Scan for the cell matching the given text and deliver its (X, Y) coordinate at center. 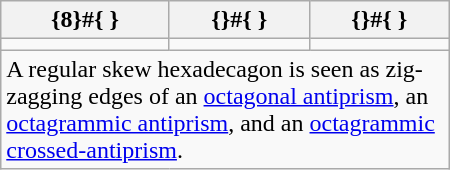
{8}#{ } (86, 20)
A regular skew hexadecagon is seen as zig-zagging edges of an octagonal antiprism, an octagrammic antiprism, and an octagrammic crossed-antiprism. (225, 110)
